Return [X, Y] of the center of cell containing provided text 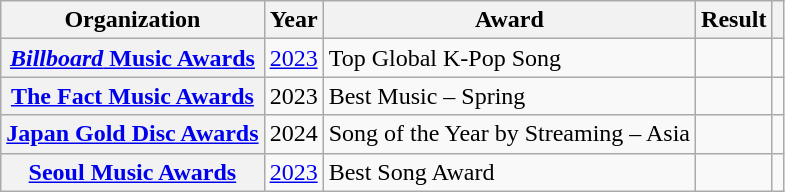
Result [734, 20]
Organization [132, 20]
Top Global K-Pop Song [509, 58]
Billboard Music Awards [132, 58]
Year [294, 20]
Song of the Year by Streaming – Asia [509, 134]
Award [509, 20]
Best Music – Spring [509, 96]
Seoul Music Awards [132, 172]
The Fact Music Awards [132, 96]
Japan Gold Disc Awards [132, 134]
2024 [294, 134]
Best Song Award [509, 172]
